Extract the [X, Y] coordinate from the center of the cell holding the provided text.  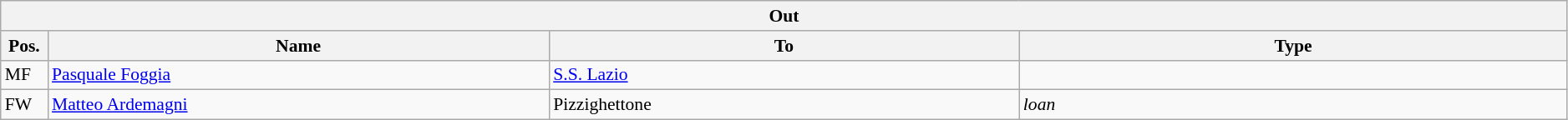
Pizzighettone [784, 105]
Pasquale Foggia [298, 75]
To [784, 46]
Type [1293, 46]
Pos. [24, 46]
FW [24, 105]
Matteo Ardemagni [298, 105]
loan [1293, 105]
Name [298, 46]
MF [24, 75]
S.S. Lazio [784, 75]
Out [784, 16]
